For the text-containing cell, return its midpoint in [x, y] coordinate format. 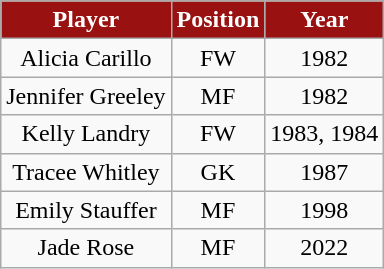
Position [218, 20]
Year [324, 20]
2022 [324, 248]
1998 [324, 210]
Tracee Whitley [86, 172]
Emily Stauffer [86, 210]
Alicia Carillo [86, 58]
Kelly Landry [86, 134]
1987 [324, 172]
Player [86, 20]
Jennifer Greeley [86, 96]
Jade Rose [86, 248]
GK [218, 172]
1983, 1984 [324, 134]
